Determine the (X, Y) coordinate at the center of the cell enclosing the given text.  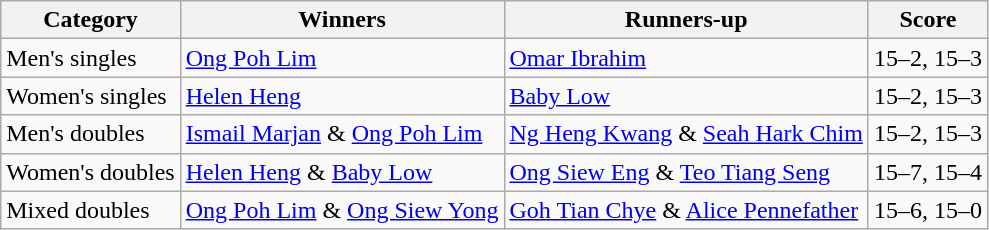
15–6, 15–0 (928, 210)
15–7, 15–4 (928, 172)
Ong Poh Lim (342, 58)
Women's doubles (90, 172)
Mixed doubles (90, 210)
Runners-up (686, 20)
Goh Tian Chye & Alice Pennefather (686, 210)
Winners (342, 20)
Men's singles (90, 58)
Ong Siew Eng & Teo Tiang Seng (686, 172)
Score (928, 20)
Ong Poh Lim & Ong Siew Yong (342, 210)
Women's singles (90, 96)
Helen Heng (342, 96)
Ng Heng Kwang & Seah Hark Chim (686, 134)
Baby Low (686, 96)
Ismail Marjan & Ong Poh Lim (342, 134)
Helen Heng & Baby Low (342, 172)
Omar Ibrahim (686, 58)
Category (90, 20)
Men's doubles (90, 134)
